Scan for the cell matching the given text and deliver its (x, y) coordinate at center. 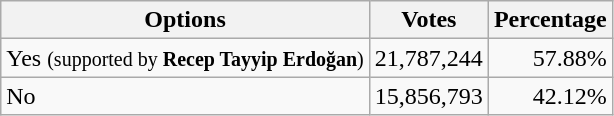
Yes (supported by Recep Tayyip Erdoğan) (186, 58)
21,787,244 (428, 58)
57.88% (550, 58)
Percentage (550, 20)
42.12% (550, 96)
Votes (428, 20)
No (186, 96)
15,856,793 (428, 96)
Options (186, 20)
